Scan for the cell matching the given text and deliver its [X, Y] coordinate at center. 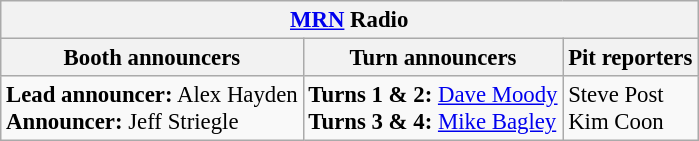
Turn announcers [433, 58]
MRN Radio [350, 20]
Turns 1 & 2: Dave MoodyTurns 3 & 4: Mike Bagley [433, 108]
Pit reporters [630, 58]
Lead announcer: Alex HaydenAnnouncer: Jeff Striegle [152, 108]
Booth announcers [152, 58]
Steve PostKim Coon [630, 108]
